Locate the cell with the specified text and output its (x, y) center coordinate. 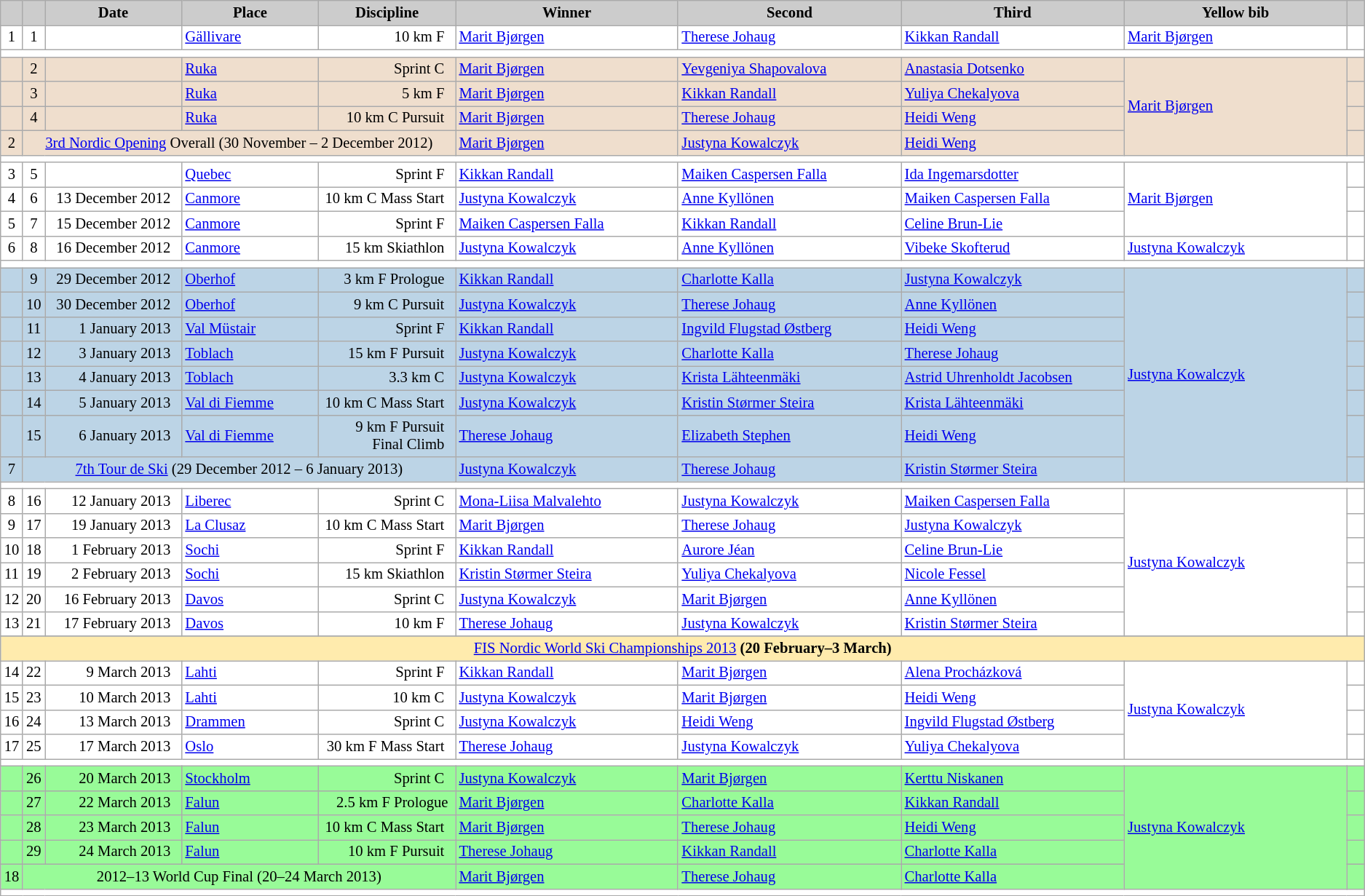
Ida Ingemarsdotter (1013, 174)
12 January 2013 (114, 501)
Kerttu Niskanen (1013, 778)
3.3 km C (387, 378)
4 January 2013 (114, 378)
15 km F Pursuit (387, 353)
25 (33, 746)
2 February 2013 (114, 574)
Yevgeniya Shapovalova (789, 69)
19 (33, 574)
3rd Nordic Opening Overall (30 November – 2 December 2012) (239, 143)
22 (33, 673)
Drammen (250, 722)
16 December 2012 (114, 248)
7th Tour de Ski (29 December 2012 – 6 January 2013) (239, 469)
6 January 2013 (114, 436)
Discipline (387, 12)
5 January 2013 (114, 403)
29 (33, 852)
Second (789, 12)
26 (33, 778)
Third (1013, 12)
13 March 2013 (114, 722)
Aurore Jéan (789, 550)
23 March 2013 (114, 828)
28 (33, 828)
16 February 2013 (114, 599)
5 km F (387, 94)
Anastasia Dotsenko (1013, 69)
10 March 2013 (114, 697)
15 December 2012 (114, 223)
9 km F Pursuit Final Climb (387, 436)
2.5 km F Prologue (387, 803)
Mona-Liisa Malvalehto (567, 501)
Stockholm (250, 778)
Quebec (250, 174)
10 km C Pursuit (387, 118)
17 February 2013 (114, 624)
24 March 2013 (114, 852)
Yellow bib (1235, 12)
20 March 2013 (114, 778)
10 km C (387, 697)
2012–13 World Cup Final (20–24 March 2013) (239, 876)
29 December 2012 (114, 279)
30 km F Mass Start (387, 746)
1 February 2013 (114, 550)
24 (33, 722)
Elizabeth Stephen (789, 436)
9 March 2013 (114, 673)
20 (33, 599)
Val Müstair (250, 329)
Nicole Fessel (1013, 574)
9 km C Pursuit (387, 304)
27 (33, 803)
Alena Procházková (1013, 673)
Astrid Uhrenholdt Jacobsen (1013, 378)
Vibeke Skofterud (1013, 248)
Liberec (250, 501)
La Clusaz (250, 526)
3 January 2013 (114, 353)
23 (33, 697)
Winner (567, 12)
13 December 2012 (114, 199)
1 January 2013 (114, 329)
19 January 2013 (114, 526)
22 March 2013 (114, 803)
10 km F Pursuit (387, 852)
Date (114, 12)
Oslo (250, 746)
FIS Nordic World Ski Championships 2013 (20 February–3 March) (683, 649)
3 km F Prologue (387, 279)
21 (33, 624)
17 March 2013 (114, 746)
Place (250, 12)
30 December 2012 (114, 304)
Gällivare (250, 37)
